Search for the cell housing the specified text and yield its (X, Y) center coordinate. 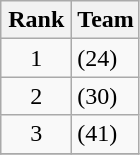
3 (36, 134)
1 (36, 58)
Team (106, 20)
(41) (106, 134)
(30) (106, 96)
2 (36, 96)
(24) (106, 58)
Rank (36, 20)
